Extract the [X, Y] coordinate from the center of the cell holding the provided text.  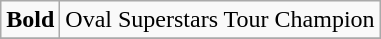
Bold [30, 20]
Oval Superstars Tour Champion [220, 20]
